Return (X, Y) of the center of cell containing provided text 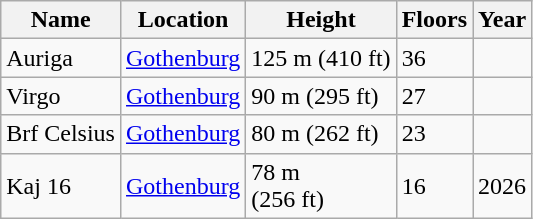
36 (434, 58)
Kaj 16 (61, 186)
Year (502, 20)
16 (434, 186)
125 m (410 ft) (321, 58)
90 m (295 ft) (321, 96)
2026 (502, 186)
Location (182, 20)
Virgo (61, 96)
Height (321, 20)
23 (434, 134)
Floors (434, 20)
Name (61, 20)
27 (434, 96)
Auriga (61, 58)
Brf Celsius (61, 134)
80 m (262 ft) (321, 134)
78 m(256 ft) (321, 186)
